Return the (X, Y) coordinate for the center point of the cell that contains the specified text.  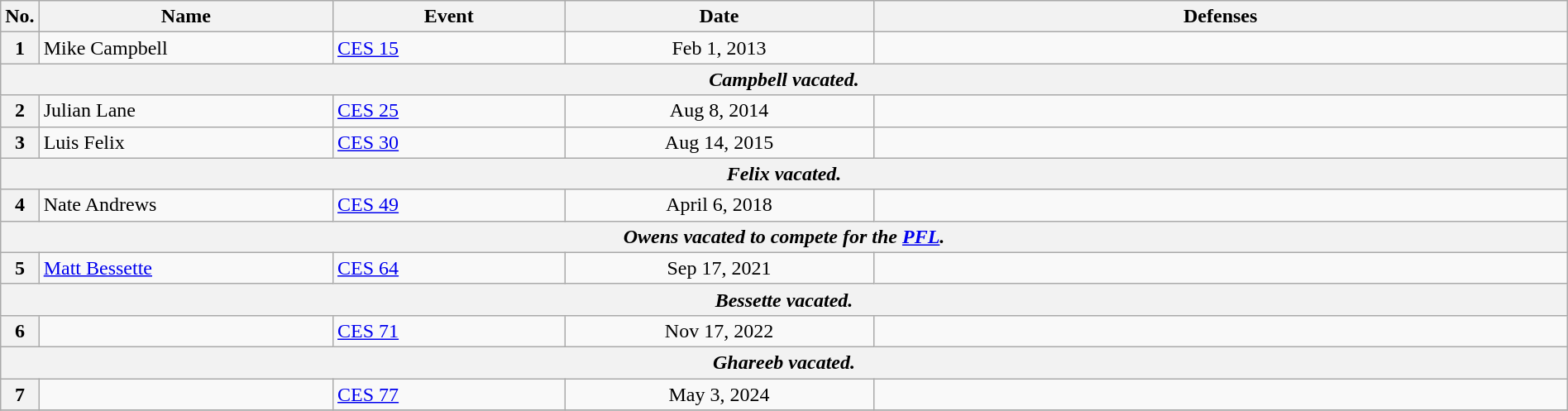
4 (20, 205)
Nov 17, 2022 (719, 331)
May 3, 2024 (719, 394)
Ghareeb vacated. (784, 362)
Date (719, 17)
7 (20, 394)
Matt Bessette (185, 268)
CES 15 (449, 48)
Julian Lane (185, 111)
Aug 8, 2014 (719, 111)
April 6, 2018 (719, 205)
Aug 14, 2015 (719, 142)
Name (185, 17)
Felix vacated. (784, 174)
Luis Felix (185, 142)
Nate Andrews (185, 205)
5 (20, 268)
6 (20, 331)
CES 30 (449, 142)
3 (20, 142)
Feb 1, 2013 (719, 48)
2 (20, 111)
CES 64 (449, 268)
Bessette vacated. (784, 299)
CES 49 (449, 205)
Defenses (1221, 17)
Campbell vacated. (784, 79)
Sep 17, 2021 (719, 268)
1 (20, 48)
No. (20, 17)
Mike Campbell (185, 48)
Event (449, 17)
CES 25 (449, 111)
Owens vacated to compete for the PFL. (784, 237)
CES 77 (449, 394)
CES 71 (449, 331)
